Output the [x, y] coordinate of the center of the cell containing the given text.  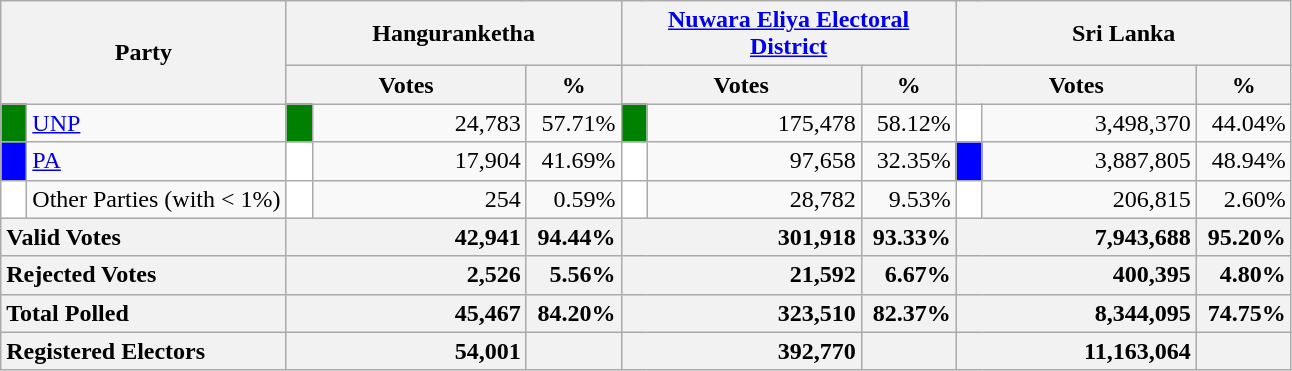
PA [156, 161]
206,815 [1089, 199]
Party [144, 52]
323,510 [741, 313]
3,498,370 [1089, 123]
Registered Electors [144, 351]
84.20% [574, 313]
Hanguranketha [454, 34]
48.94% [1244, 161]
9.53% [908, 199]
82.37% [908, 313]
7,943,688 [1076, 237]
6.67% [908, 275]
54,001 [406, 351]
254 [419, 199]
11,163,064 [1076, 351]
94.44% [574, 237]
301,918 [741, 237]
3,887,805 [1089, 161]
21,592 [741, 275]
8,344,095 [1076, 313]
Rejected Votes [144, 275]
41.69% [574, 161]
392,770 [741, 351]
UNP [156, 123]
28,782 [754, 199]
2,526 [406, 275]
Nuwara Eliya Electoral District [788, 34]
57.71% [574, 123]
5.56% [574, 275]
Valid Votes [144, 237]
58.12% [908, 123]
74.75% [1244, 313]
2.60% [1244, 199]
175,478 [754, 123]
45,467 [406, 313]
44.04% [1244, 123]
97,658 [754, 161]
42,941 [406, 237]
0.59% [574, 199]
4.80% [1244, 275]
Sri Lanka [1124, 34]
Other Parties (with < 1%) [156, 199]
95.20% [1244, 237]
32.35% [908, 161]
17,904 [419, 161]
24,783 [419, 123]
Total Polled [144, 313]
400,395 [1076, 275]
93.33% [908, 237]
